Extract the [x, y] coordinate from the center of the cell holding the provided text.  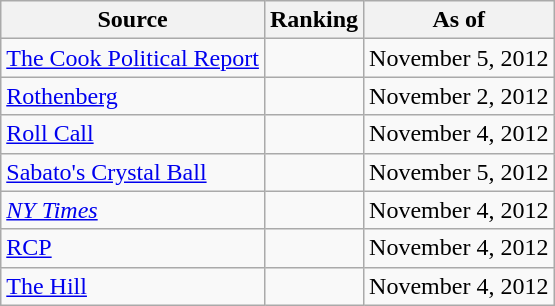
As of [459, 20]
November 2, 2012 [459, 96]
The Cook Political Report [133, 58]
RCP [133, 248]
Source [133, 20]
NY Times [133, 210]
The Hill [133, 286]
Rothenberg [133, 96]
Ranking [314, 20]
Sabato's Crystal Ball [133, 172]
Roll Call [133, 134]
